For the text-containing cell, return its midpoint in [X, Y] coordinate format. 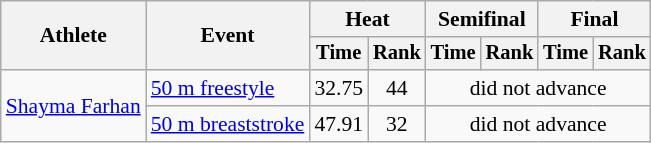
32.75 [338, 88]
Event [228, 36]
50 m freestyle [228, 88]
Semifinal [482, 19]
Athlete [74, 36]
44 [397, 88]
50 m breaststroke [228, 124]
Final [594, 19]
Heat [367, 19]
Shayma Farhan [74, 106]
32 [397, 124]
47.91 [338, 124]
